Search for the cell housing the specified text and yield its (x, y) center coordinate. 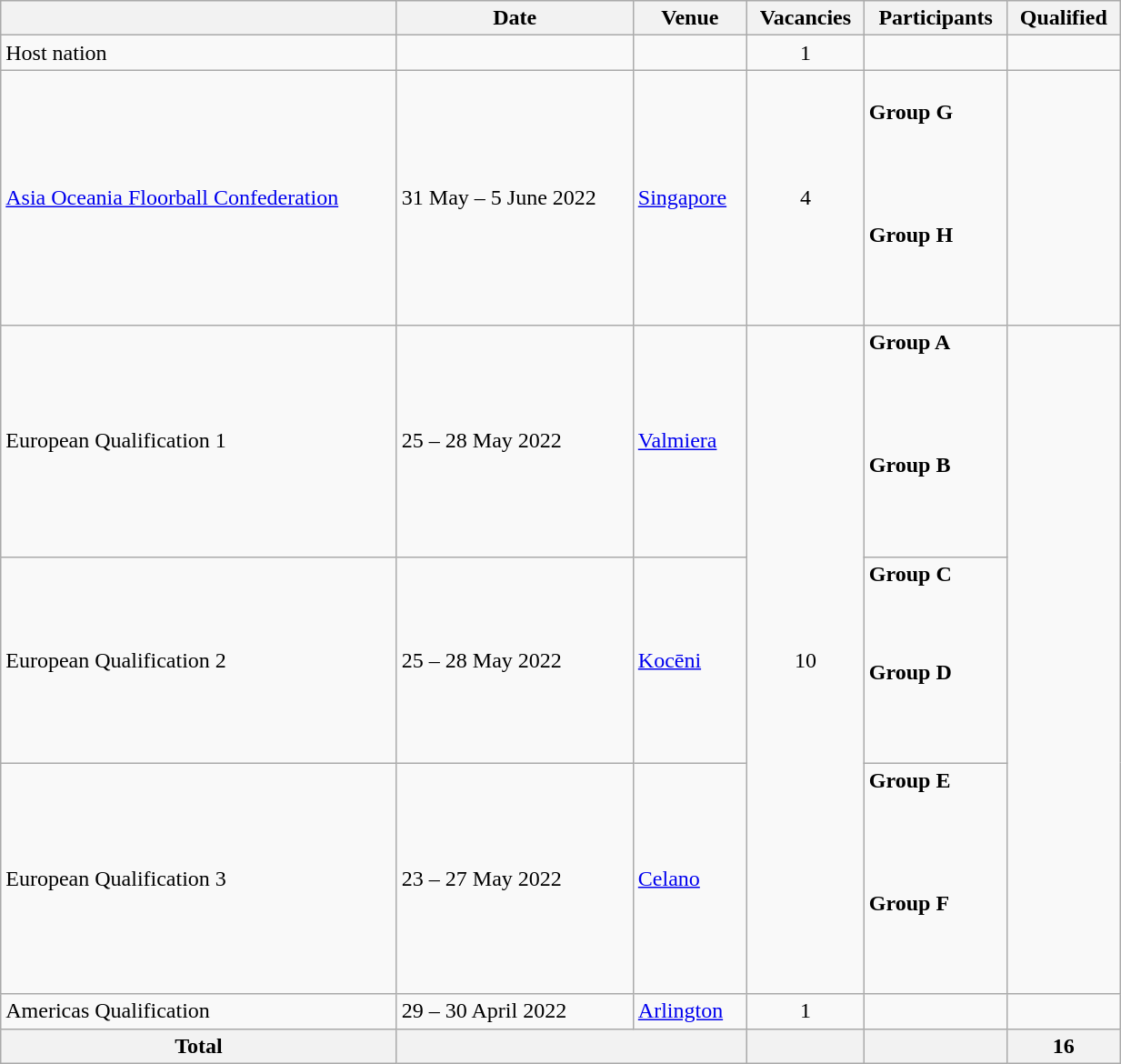
European Qualification 3 (199, 878)
29 – 30 April 2022 (515, 1011)
Celano (689, 878)
Valmiera (689, 441)
31 May – 5 June 2022 (515, 198)
Host nation (199, 53)
Singapore (689, 198)
European Qualification 1 (199, 441)
Arlington (689, 1011)
Americas Qualification (199, 1011)
Venue (689, 18)
10 (806, 660)
Asia Oceania Floorball Confederation (199, 198)
Group CGroup D (936, 660)
Kocēni (689, 660)
European Qualification 2 (199, 660)
Group GGroup H (936, 198)
Qualified (1064, 18)
4 (806, 198)
Date (515, 18)
Group AGroup B (936, 441)
Participants (936, 18)
23 – 27 May 2022 (515, 878)
Group EGroup F (936, 878)
Total (199, 1046)
Vacancies (806, 18)
16 (1064, 1046)
